Output the (x, y) coordinate of the center of the cell containing the given text.  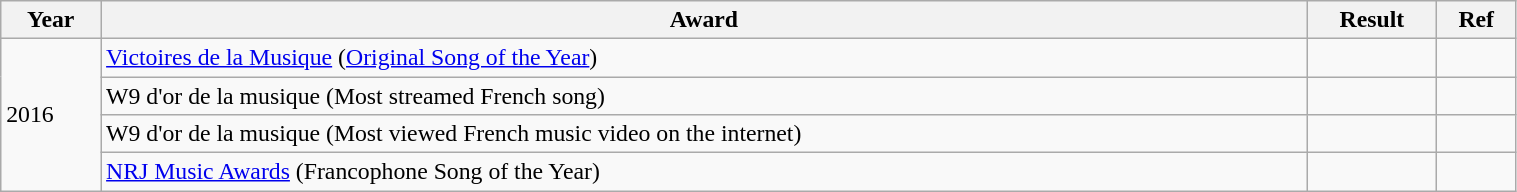
Result (1372, 20)
Ref (1476, 20)
2016 (51, 115)
NRJ Music Awards (Francophone Song of the Year) (704, 171)
Year (51, 20)
Award (704, 20)
W9 d'or de la musique (Most viewed French music video on the internet) (704, 133)
W9 d'or de la musique (Most streamed French song) (704, 96)
Victoires de la Musique (Original Song of the Year) (704, 58)
